Scan for the cell matching the given text and deliver its [x, y] coordinate at center. 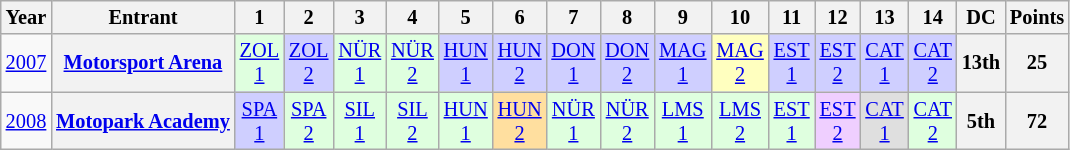
8 [627, 17]
Points [1037, 17]
25 [1037, 63]
DON1 [573, 63]
14 [933, 17]
2008 [26, 121]
10 [740, 17]
4 [412, 17]
Motopark Academy [143, 121]
DC [981, 17]
5 [466, 17]
1 [260, 17]
Entrant [143, 17]
Motorsport Arena [143, 63]
MAG2 [740, 63]
7 [573, 17]
SIL1 [360, 121]
9 [682, 17]
SIL2 [412, 121]
2 [308, 17]
6 [520, 17]
DON2 [627, 63]
13 [884, 17]
2007 [26, 63]
ZOL1 [260, 63]
72 [1037, 121]
13th [981, 63]
11 [792, 17]
SPA2 [308, 121]
LMS1 [682, 121]
5th [981, 121]
ZOL2 [308, 63]
LMS2 [740, 121]
12 [838, 17]
Year [26, 17]
SPA1 [260, 121]
MAG1 [682, 63]
3 [360, 17]
